Extract the (X, Y) coordinate from the center of the cell holding the provided text.  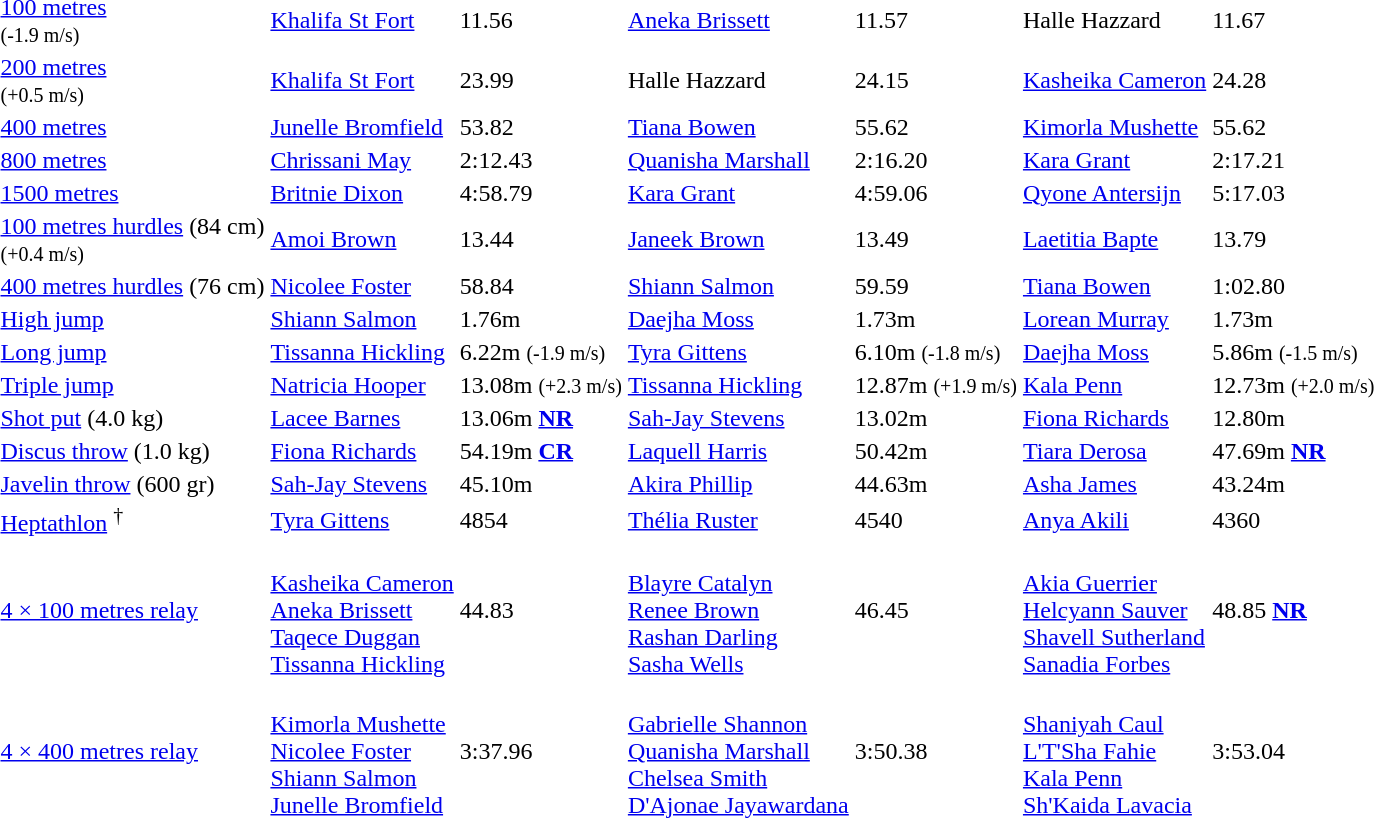
Amoi Brown (362, 240)
Kasheika Cameron Aneka Brissett Taqece Duggan Tissanna Hickling (362, 610)
13.49 (936, 240)
Tiara Derosa (1114, 451)
4:59.06 (936, 193)
45.10m (540, 484)
Kala Penn (1114, 385)
Janeek Brown (738, 240)
Anya Akili (1114, 520)
Lorean Murray (1114, 319)
Halle Hazzard (738, 80)
13.02m (936, 418)
55.62 (936, 127)
23.99 (540, 80)
44.63m (936, 484)
24.15 (936, 80)
4540 (936, 520)
59.59 (936, 286)
13.08m (+2.3 m/s) (540, 385)
54.19m CR (540, 451)
13.44 (540, 240)
Akira Phillip (738, 484)
13.06m NR (540, 418)
44.83 (540, 610)
1.73m (936, 319)
Kasheika Cameron (1114, 80)
Akia Guerrier Helcyann Sauver Shavell Sutherland Sanadia Forbes (1114, 610)
1.76m (540, 319)
12.87m (+1.9 m/s) (936, 385)
2:12.43 (540, 160)
4854 (540, 520)
6.10m (-1.8 m/s) (936, 352)
53.82 (540, 127)
Qyone Antersijn (1114, 193)
Kimorla Mushette (1114, 127)
Nicolee Foster (362, 286)
4:58.79 (540, 193)
Asha James (1114, 484)
Chrissani May (362, 160)
50.42m (936, 451)
Quanisha Marshall (738, 160)
Junelle Bromfield (362, 127)
Blayre Catalyn Renee Brown Rashan Darling Sasha Wells (738, 610)
Lacee Barnes (362, 418)
Britnie Dixon (362, 193)
Laetitia Bapte (1114, 240)
Natricia Hooper (362, 385)
2:16.20 (936, 160)
Khalifa St Fort (362, 80)
58.84 (540, 286)
Thélia Ruster (738, 520)
Laquell Harris (738, 451)
6.22m (-1.9 m/s) (540, 352)
46.45 (936, 610)
